Search for the cell housing the specified text and yield its (x, y) center coordinate. 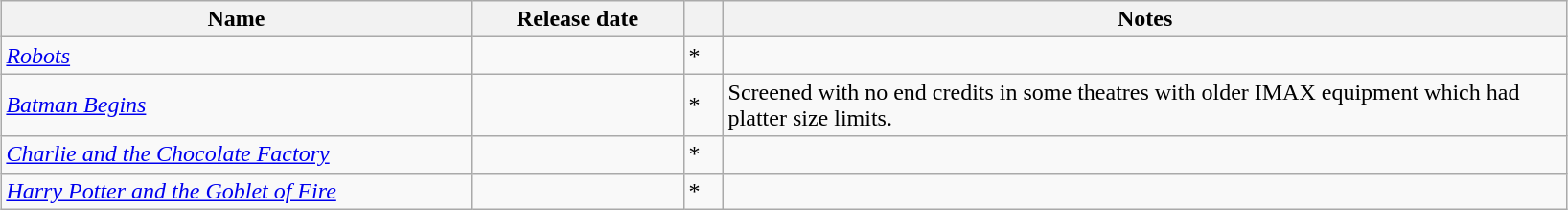
Harry Potter and the Goblet of Fire (236, 191)
Release date (577, 19)
Batman Begins (236, 105)
Charlie and the Chocolate Factory (236, 154)
Name (236, 19)
Robots (236, 56)
Notes (1144, 19)
Screened with no end credits in some theatres with older IMAX equipment which had platter size limits. (1144, 105)
